Return (x, y) of the center of cell containing provided text 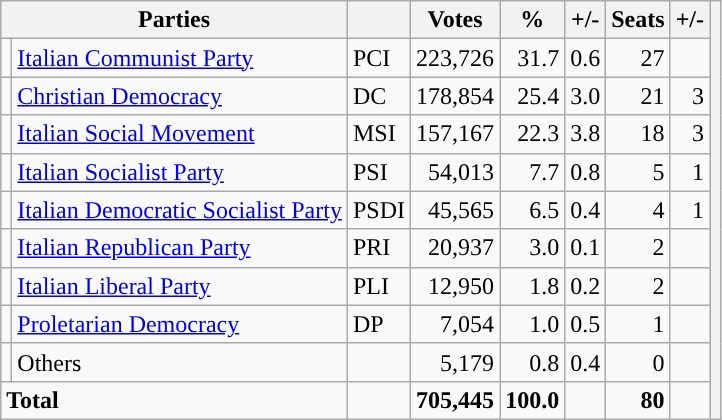
Parties (174, 20)
0.1 (586, 248)
Christian Democracy (180, 96)
Italian Communist Party (180, 58)
12,950 (456, 286)
705,445 (456, 400)
PSDI (378, 210)
6.5 (532, 210)
22.3 (532, 134)
21 (638, 96)
Italian Liberal Party (180, 286)
Italian Social Movement (180, 134)
DC (378, 96)
3.8 (586, 134)
20,937 (456, 248)
PRI (378, 248)
% (532, 20)
25.4 (532, 96)
PLI (378, 286)
DP (378, 324)
5 (638, 172)
7,054 (456, 324)
4 (638, 210)
18 (638, 134)
Votes (456, 20)
Seats (638, 20)
Others (180, 362)
1.8 (532, 286)
MSI (378, 134)
0 (638, 362)
PCI (378, 58)
80 (638, 400)
PSI (378, 172)
Proletarian Democracy (180, 324)
45,565 (456, 210)
54,013 (456, 172)
Italian Republican Party (180, 248)
157,167 (456, 134)
0.5 (586, 324)
178,854 (456, 96)
100.0 (532, 400)
27 (638, 58)
Italian Democratic Socialist Party (180, 210)
223,726 (456, 58)
31.7 (532, 58)
0.6 (586, 58)
7.7 (532, 172)
5,179 (456, 362)
Total (174, 400)
1.0 (532, 324)
Italian Socialist Party (180, 172)
0.2 (586, 286)
